Determine the (X, Y) coordinate at the center of the cell enclosing the given text.  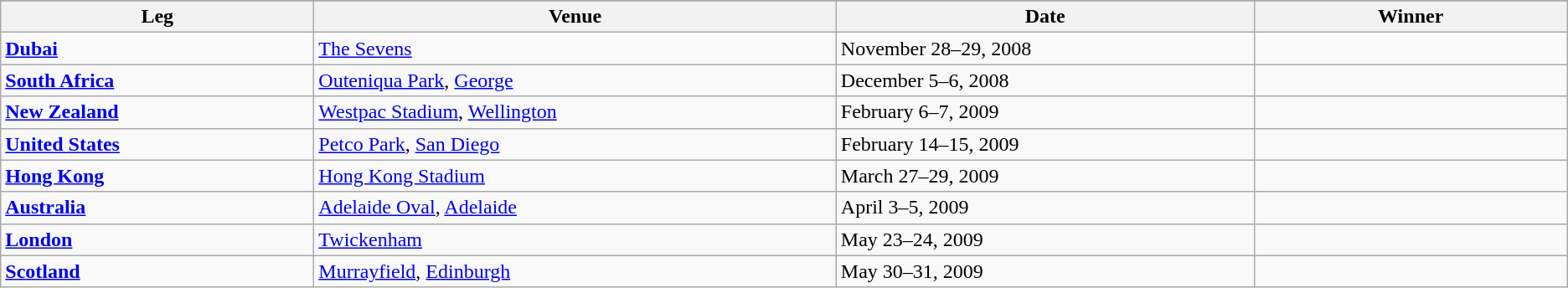
Date (1045, 17)
April 3–5, 2009 (1045, 208)
Outeniqua Park, George (575, 80)
Murrayfield, Edinburgh (575, 271)
The Sevens (575, 49)
Leg (157, 17)
Hong Kong Stadium (575, 176)
Scotland (157, 271)
Australia (157, 208)
Twickenham (575, 239)
London (157, 239)
February 6–7, 2009 (1045, 112)
February 14–15, 2009 (1045, 144)
South Africa (157, 80)
May 30–31, 2009 (1045, 271)
Venue (575, 17)
Westpac Stadium, Wellington (575, 112)
United States (157, 144)
Dubai (157, 49)
Petco Park, San Diego (575, 144)
March 27–29, 2009 (1045, 176)
November 28–29, 2008 (1045, 49)
Winner (1411, 17)
Hong Kong (157, 176)
Adelaide Oval, Adelaide (575, 208)
New Zealand (157, 112)
May 23–24, 2009 (1045, 239)
December 5–6, 2008 (1045, 80)
